Return the (X, Y) coordinate for the center point of the cell that contains the specified text.  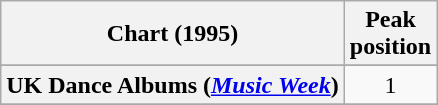
Peak position (390, 34)
1 (390, 85)
Chart (1995) (173, 34)
UK Dance Albums (Music Week) (173, 85)
